From the cell containing the given text, extract its center point as [X, Y] coordinate. 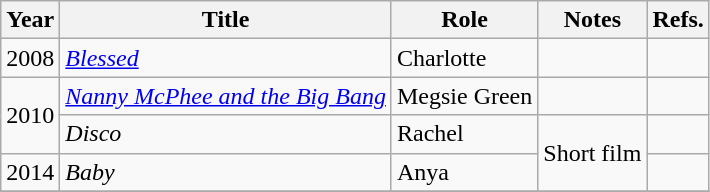
Anya [464, 172]
Nanny McPhee and the Big Bang [226, 96]
Disco [226, 134]
2008 [30, 58]
Refs. [678, 20]
Role [464, 20]
Title [226, 20]
Charlotte [464, 58]
Rachel [464, 134]
Baby [226, 172]
Short film [592, 153]
2014 [30, 172]
Notes [592, 20]
Blessed [226, 58]
Year [30, 20]
Megsie Green [464, 96]
2010 [30, 115]
